Capture the cell that displays the provided text and extract its [X, Y] central coordinate. 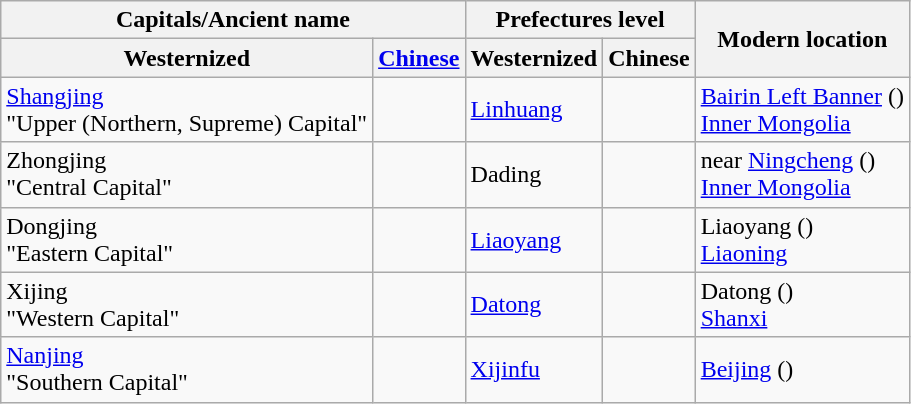
Datong [534, 304]
Linhuang [534, 110]
Xijinfu [534, 370]
Bairin Left Banner ()Inner Mongolia [802, 110]
Dongjing "Eastern Capital" [187, 240]
Liaoyang [534, 240]
Capitals/Ancient name [233, 20]
Modern location [802, 39]
Prefectures level [580, 20]
Beijing () [802, 370]
Datong ()Shanxi [802, 304]
near Ningcheng ()Inner Mongolia [802, 174]
Liaoyang ()Liaoning [802, 240]
Dading [534, 174]
Nanjing"Southern Capital" [187, 370]
Zhongjing"Central Capital" [187, 174]
Shangjing"Upper (Northern, Supreme) Capital" [187, 110]
Xijing"Western Capital" [187, 304]
